Return the (X, Y) coordinate for the center point of the cell that contains the specified text.  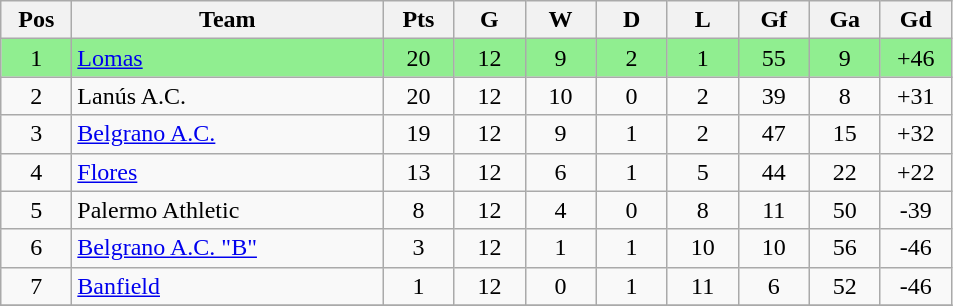
52 (844, 286)
22 (844, 172)
Gf (774, 20)
Belgrano A.C. (228, 134)
L (702, 20)
13 (418, 172)
+31 (916, 96)
55 (774, 58)
-39 (916, 210)
Banfield (228, 286)
+22 (916, 172)
D (632, 20)
+46 (916, 58)
Ga (844, 20)
Flores (228, 172)
Belgrano A.C. "B" (228, 248)
Lanús A.C. (228, 96)
Team (228, 20)
Pos (36, 20)
G (490, 20)
44 (774, 172)
+32 (916, 134)
Lomas (228, 58)
47 (774, 134)
Palermo Athletic (228, 210)
Gd (916, 20)
39 (774, 96)
56 (844, 248)
50 (844, 210)
7 (36, 286)
Pts (418, 20)
19 (418, 134)
W (560, 20)
15 (844, 134)
